Search for the cell housing the specified text and yield its [x, y] center coordinate. 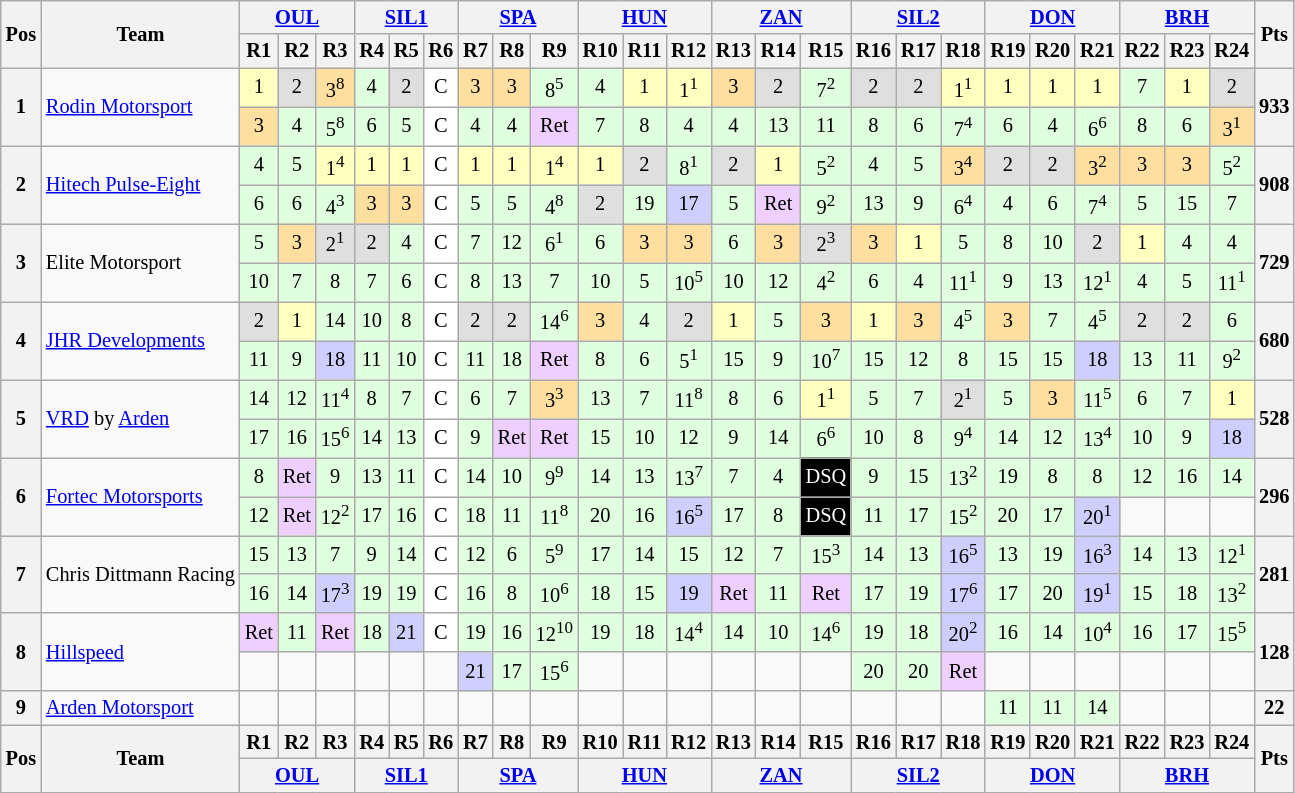
908 [1274, 185]
Elite Motorsport [140, 262]
59 [554, 554]
191 [1098, 594]
Hillspeed [140, 652]
Chris Dittmann Racing [140, 574]
202 [964, 632]
48 [554, 204]
23 [826, 242]
144 [688, 632]
64 [964, 204]
51 [688, 360]
32 [1098, 166]
933 [1274, 107]
61 [554, 242]
VRD by Arden [140, 418]
104 [1098, 632]
114 [336, 398]
38 [336, 88]
201 [1098, 516]
296 [1274, 496]
680 [1274, 340]
99 [554, 476]
153 [826, 554]
42 [826, 282]
173 [336, 594]
163 [1098, 554]
134 [1098, 438]
22 [1274, 708]
72 [826, 88]
122 [336, 516]
81 [688, 166]
107 [826, 360]
94 [964, 438]
176 [964, 594]
Arden Motorsport [140, 708]
JHR Developments [140, 340]
58 [336, 126]
281 [1274, 574]
137 [688, 476]
43 [336, 204]
115 [1098, 398]
528 [1274, 418]
105 [688, 282]
Rodin Motorsport [140, 107]
1210 [554, 632]
155 [1232, 632]
729 [1274, 262]
34 [964, 166]
128 [1274, 652]
106 [554, 594]
31 [1232, 126]
Fortec Motorsports [140, 496]
152 [964, 516]
33 [554, 398]
85 [554, 88]
Hitech Pulse-Eight [140, 185]
